Output the (x, y) coordinate of the center of the cell containing the given text.  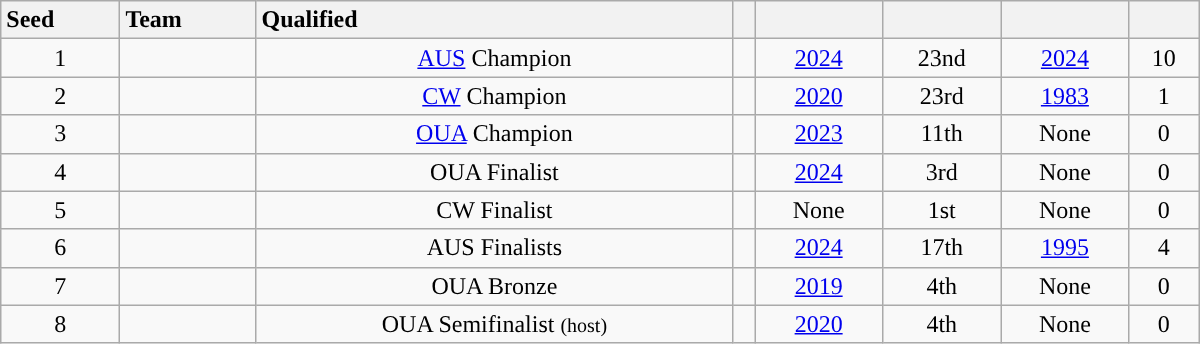
OUA Champion (494, 134)
8 (60, 324)
OUA Bronze (494, 286)
23nd (942, 58)
CW Finalist (494, 210)
1983 (1064, 96)
11th (942, 134)
17th (942, 248)
7 (60, 286)
6 (60, 248)
AUS Finalists (494, 248)
Team (188, 20)
AUS Champion (494, 58)
5 (60, 210)
23rd (942, 96)
2 (60, 96)
2023 (818, 134)
3 (60, 134)
OUA Finalist (494, 172)
CW Champion (494, 96)
10 (1164, 58)
Qualified (494, 20)
2019 (818, 286)
1st (942, 210)
3rd (942, 172)
1995 (1064, 248)
Seed (60, 20)
OUA Semifinalist (host) (494, 324)
